Extract the (x, y) coordinate from the center of the cell holding the provided text.  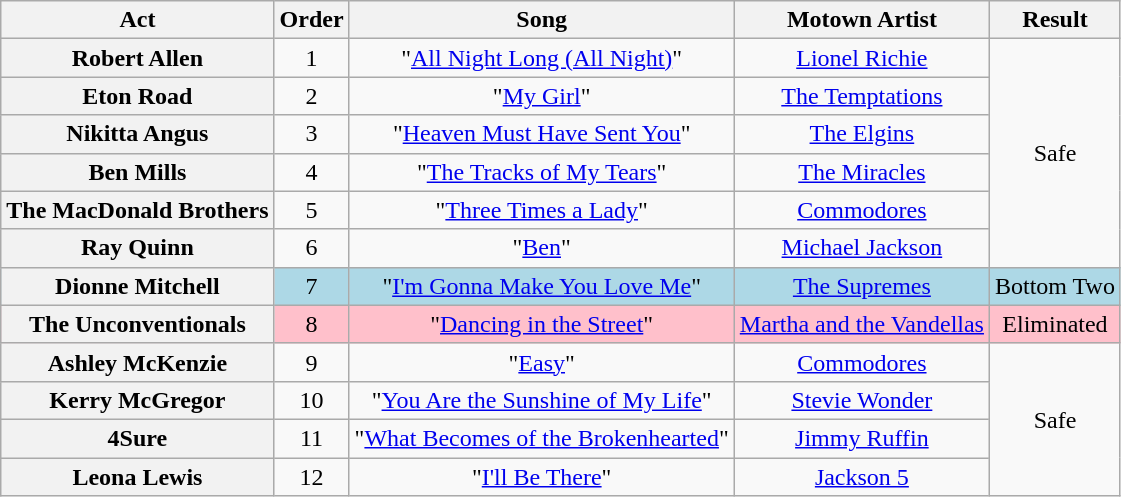
Robert Allen (138, 58)
Eliminated (1054, 324)
The Supremes (862, 286)
Song (542, 20)
Leona Lewis (138, 477)
The MacDonald Brothers (138, 210)
8 (312, 324)
Kerry McGregor (138, 400)
"Easy" (542, 362)
Eton Road (138, 96)
6 (312, 248)
Dionne Mitchell (138, 286)
Stevie Wonder (862, 400)
9 (312, 362)
"I'm Gonna Make You Love Me" (542, 286)
Jimmy Ruffin (862, 438)
2 (312, 96)
"The Tracks of My Tears" (542, 172)
"Three Times a Lady" (542, 210)
The Unconventionals (138, 324)
Martha and the Vandellas (862, 324)
Motown Artist (862, 20)
11 (312, 438)
10 (312, 400)
Lionel Richie (862, 58)
"Heaven Must Have Sent You" (542, 134)
"Dancing in the Street" (542, 324)
Ben Mills (138, 172)
12 (312, 477)
5 (312, 210)
Jackson 5 (862, 477)
3 (312, 134)
Nikitta Angus (138, 134)
"My Girl" (542, 96)
Order (312, 20)
Bottom Two (1054, 286)
Act (138, 20)
4Sure (138, 438)
Result (1054, 20)
7 (312, 286)
"What Becomes of the Brokenhearted" (542, 438)
"Ben" (542, 248)
"All Night Long (All Night)" (542, 58)
The Elgins (862, 134)
The Miracles (862, 172)
1 (312, 58)
Ashley McKenzie (138, 362)
"You Are the Sunshine of My Life" (542, 400)
4 (312, 172)
Ray Quinn (138, 248)
Michael Jackson (862, 248)
"I'll Be There" (542, 477)
The Temptations (862, 96)
